From the cell containing the given text, extract its center point as [x, y] coordinate. 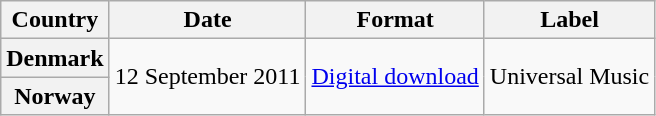
Label [569, 20]
Denmark [55, 58]
Digital download [395, 77]
Universal Music [569, 77]
Norway [55, 96]
Format [395, 20]
Country [55, 20]
12 September 2011 [208, 77]
Date [208, 20]
